Extract the (x, y) coordinate from the center of the cell holding the provided text.  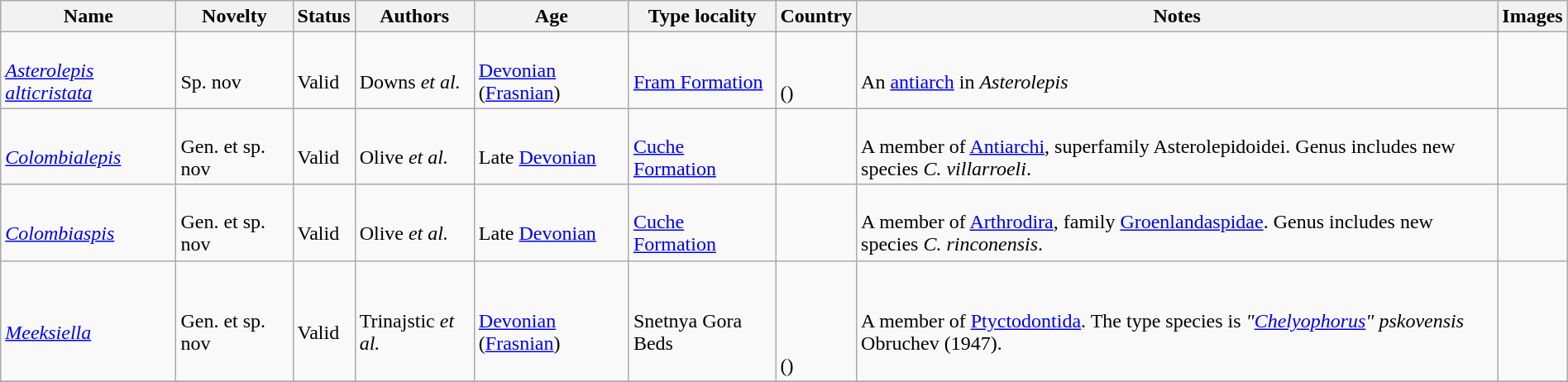
Type locality (701, 17)
Fram Formation (701, 70)
Colombialepis (88, 146)
Authors (414, 17)
Downs et al. (414, 70)
Trinajstic et al. (414, 321)
Sp. nov (235, 70)
Asterolepis alticristata (88, 70)
Country (816, 17)
Status (324, 17)
A member of Ptyctodontida. The type species is "Chelyophorus" pskovensis Obruchev (1947). (1178, 321)
A member of Antiarchi, superfamily Asterolepidoidei. Genus includes new species C. villarroeli. (1178, 146)
Colombiaspis (88, 222)
Notes (1178, 17)
Images (1532, 17)
An antiarch in Asterolepis (1178, 70)
Snetnya Gora Beds (701, 321)
Age (551, 17)
Meeksiella (88, 321)
Name (88, 17)
A member of Arthrodira, family Groenlandaspidae. Genus includes new species C. rinconensis. (1178, 222)
Novelty (235, 17)
